For the text-containing cell, return its midpoint in [X, Y] coordinate format. 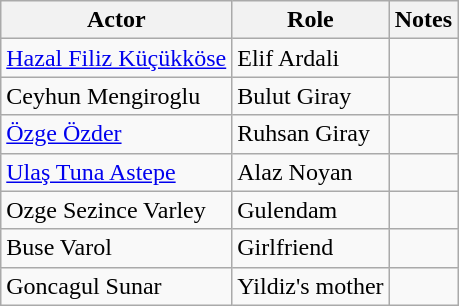
Actor [116, 20]
Girlfriend [310, 248]
Notes [423, 20]
Buse Varol [116, 248]
Goncagul Sunar [116, 286]
Role [310, 20]
Bulut Giray [310, 96]
Gulendam [310, 210]
Ulaş Tuna Astepe [116, 172]
Yildiz's mother [310, 286]
Ceyhun Mengiroglu [116, 96]
Alaz Noyan [310, 172]
Hazal Filiz Küçükköse [116, 58]
Ozge Sezince Varley [116, 210]
Özge Özder [116, 134]
Elif Ardali [310, 58]
Ruhsan Giray [310, 134]
